Return (x, y) of the center of cell containing provided text 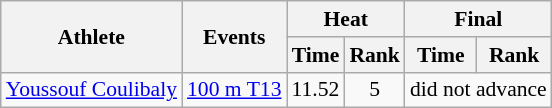
Youssouf Coulibaly (92, 90)
11.52 (315, 90)
Heat (345, 19)
did not advance (478, 90)
100 m T13 (234, 90)
Athlete (92, 36)
Events (234, 36)
5 (374, 90)
Final (478, 19)
